Determine the [X, Y] coordinate at the center of the cell enclosing the given text.  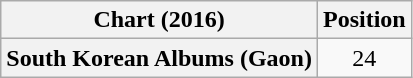
South Korean Albums (Gaon) [160, 58]
Chart (2016) [160, 20]
Position [364, 20]
24 [364, 58]
